From the cell containing the given text, extract its center point as [X, Y] coordinate. 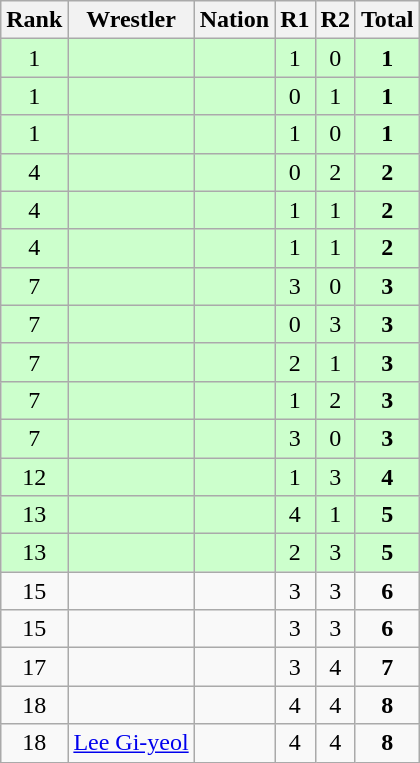
Nation [234, 20]
Wrestler [131, 20]
Lee Gi-yeol [131, 743]
12 [34, 477]
Total [387, 20]
R1 [295, 20]
Rank [34, 20]
17 [34, 667]
R2 [335, 20]
